Find where the given text appears and provide that cell's center as (X, Y) coordinate. 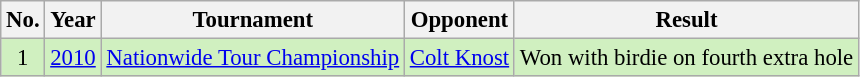
Nationwide Tour Championship (252, 58)
Result (686, 20)
No. (23, 20)
Colt Knost (459, 58)
Tournament (252, 20)
Opponent (459, 20)
Won with birdie on fourth extra hole (686, 58)
1 (23, 58)
Year (73, 20)
2010 (73, 58)
